Find where the given text appears and provide that cell's center as [x, y] coordinate. 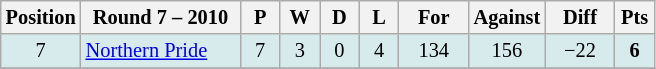
4 [379, 51]
134 [434, 51]
P [260, 17]
L [379, 17]
W [300, 17]
0 [340, 51]
Against [508, 17]
3 [300, 51]
Northern Pride [161, 51]
156 [508, 51]
Diff [580, 17]
For [434, 17]
Round 7 – 2010 [161, 17]
D [340, 17]
Position [41, 17]
−22 [580, 51]
6 [635, 51]
Pts [635, 17]
